Identify which cell holds the provided text, then report its (X, Y) central coordinate. 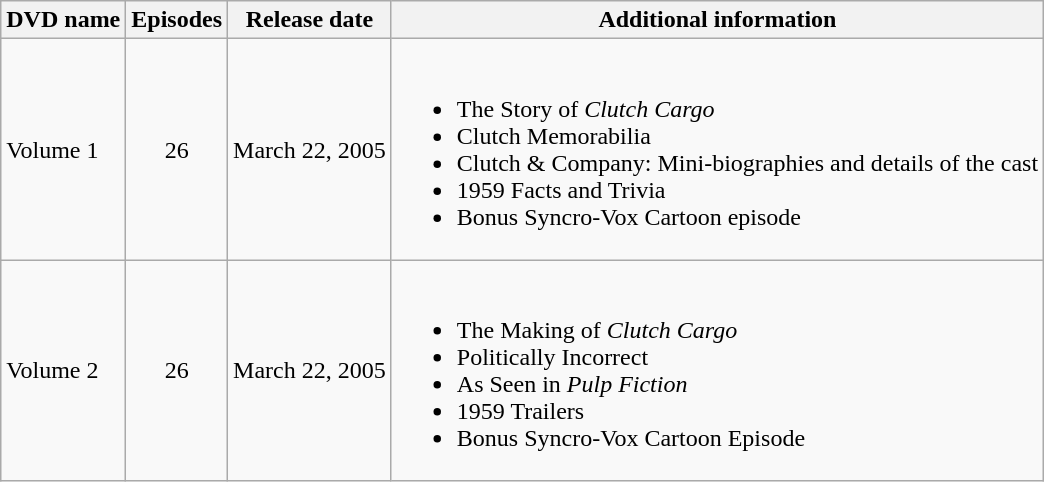
Volume 2 (64, 370)
DVD name (64, 20)
Volume 1 (64, 150)
Episodes (177, 20)
Release date (310, 20)
Additional information (717, 20)
The Making of Clutch CargoPolitically IncorrectAs Seen in Pulp Fiction1959 TrailersBonus Syncro-Vox Cartoon Episode (717, 370)
